From the cell containing the given text, extract its center point as (X, Y) coordinate. 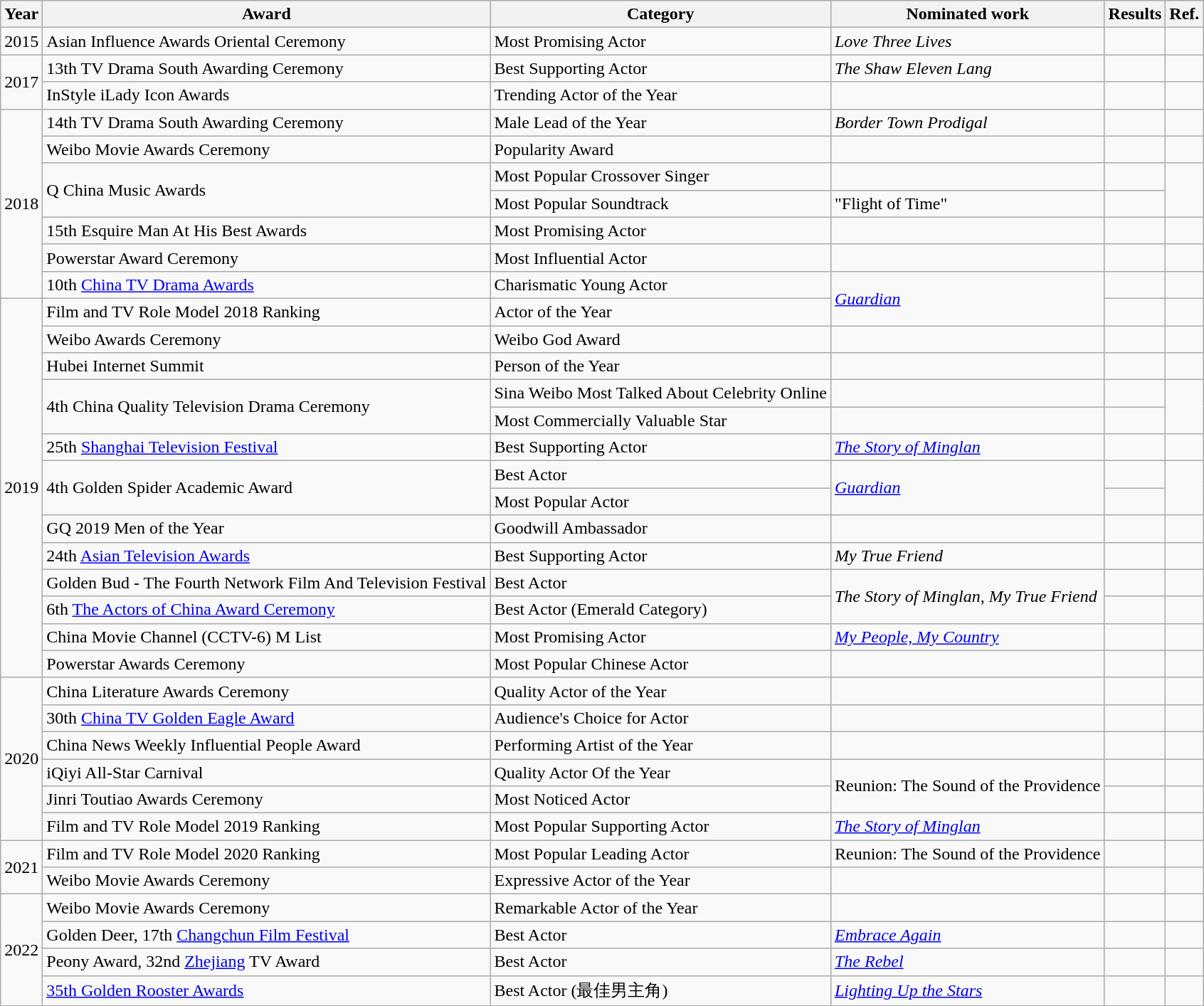
Film and TV Role Model 2019 Ranking (266, 827)
Love Three Lives (968, 41)
Most Popular Actor (660, 502)
Most Noticed Actor (660, 800)
25th Shanghai Television Festival (266, 448)
Award (266, 14)
Most Influential Actor (660, 258)
The Rebel (968, 962)
InStyle iLady Icon Awards (266, 95)
Border Town Prodigal (968, 122)
Most Popular Supporting Actor (660, 827)
Person of the Year (660, 366)
Jinri Toutiao Awards Ceremony (266, 800)
Asian Influence Awards Oriental Ceremony (266, 41)
Results (1135, 14)
Goodwill Ambassador (660, 529)
Actor of the Year (660, 312)
China Movie Channel (CCTV-6) M List (266, 637)
My True Friend (968, 556)
iQiyi All-Star Carnival (266, 772)
Year (21, 14)
Film and TV Role Model 2018 Ranking (266, 312)
Nominated work (968, 14)
Charismatic Young Actor (660, 285)
China Literature Awards Ceremony (266, 691)
2018 (21, 203)
30th China TV Golden Eagle Award (266, 718)
2021 (21, 867)
24th Asian Television Awards (266, 556)
Most Popular Crossover Singer (660, 176)
14th TV Drama South Awarding Ceremony (266, 122)
Quality Actor of the Year (660, 691)
Weibo Awards Ceremony (266, 339)
2020 (21, 758)
15th Esquire Man At His Best Awards (266, 231)
2022 (21, 951)
Peony Award, 32nd Zhejiang TV Award (266, 962)
Popularity Award (660, 149)
Performing Artist of the Year (660, 745)
China News Weekly Influential People Award (266, 745)
Embrace Again (968, 935)
4th China Quality Television Drama Ceremony (266, 407)
Powerstar Awards Ceremony (266, 664)
Hubei Internet Summit (266, 366)
Category (660, 14)
Audience's Choice for Actor (660, 718)
Most Popular Chinese Actor (660, 664)
6th The Actors of China Award Ceremony (266, 610)
GQ 2019 Men of the Year (266, 529)
2015 (21, 41)
The Shaw Eleven Lang (968, 68)
Ref. (1184, 14)
Golden Bud - The Fourth Network Film And Television Festival (266, 583)
Expressive Actor of the Year (660, 881)
Most Popular Leading Actor (660, 854)
Best Actor (最佳男主角) (660, 990)
Film and TV Role Model 2020 Ranking (266, 854)
Powerstar Award Ceremony (266, 258)
10th China TV Drama Awards (266, 285)
"Flight of Time" (968, 203)
Lighting Up the Stars (968, 990)
Remarkable Actor of the Year (660, 908)
13th TV Drama South Awarding Ceremony (266, 68)
My People, My Country (968, 637)
Best Actor (Emerald Category) (660, 610)
The Story of Minglan, My True Friend (968, 596)
Most Commercially Valuable Star (660, 420)
35th Golden Rooster Awards (266, 990)
Golden Deer, 17th Changchun Film Festival (266, 935)
Trending Actor of the Year (660, 95)
2019 (21, 488)
2017 (21, 82)
Quality Actor Of the Year (660, 772)
Most Popular Soundtrack (660, 203)
4th Golden Spider Academic Award (266, 488)
Sina Weibo Most Talked About Celebrity Online (660, 393)
Male Lead of the Year (660, 122)
Weibo God Award (660, 339)
Q China Music Awards (266, 190)
